Detect which cell encompasses the target text, then output its (X, Y) center coordinate. 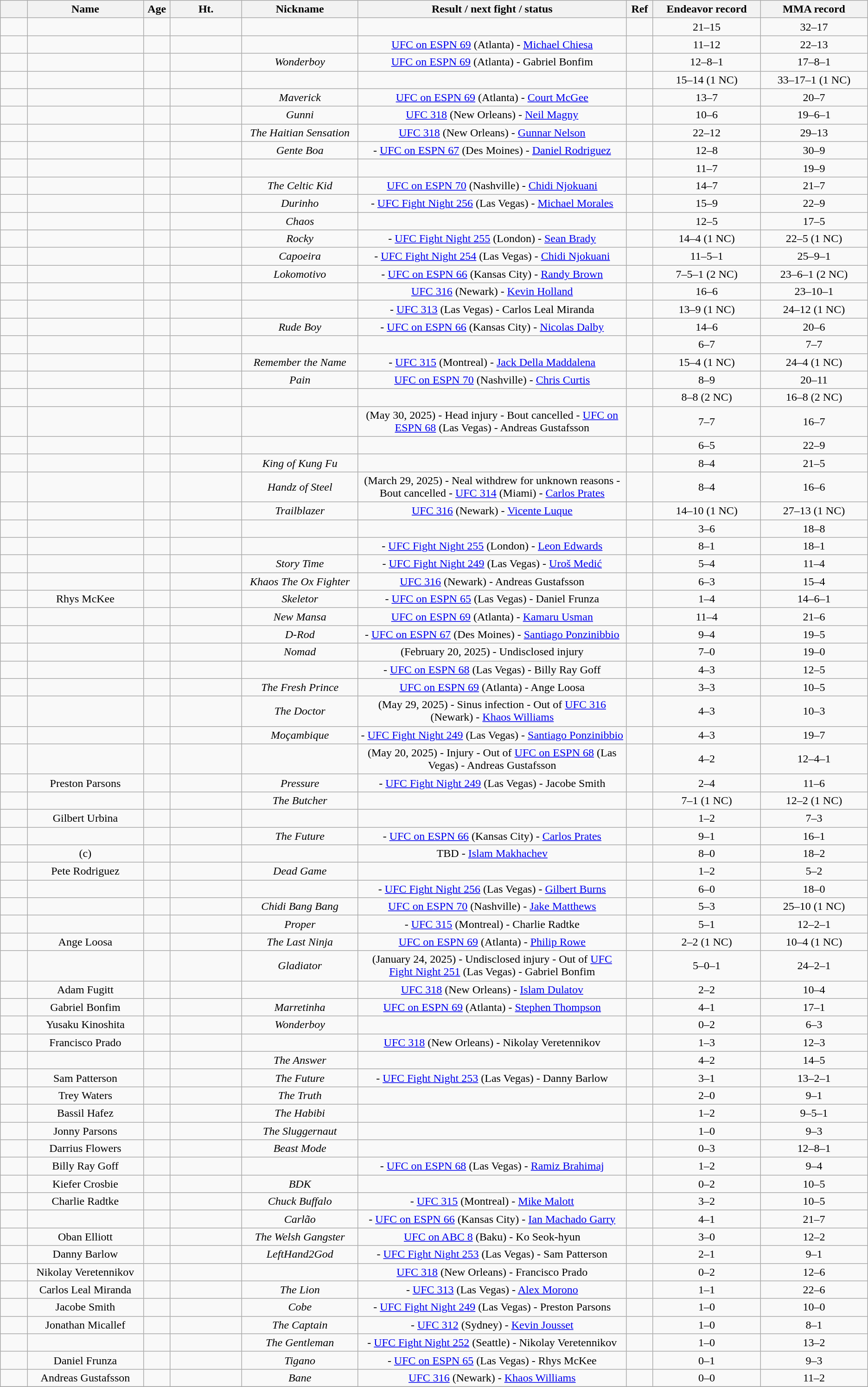
Charlie Radtke (85, 1202)
Skeletor (300, 599)
UFC on ESPN 70 (Nashville) - Jake Matthews (492, 907)
The Butcher (300, 800)
- UFC on ESPN 66 (Kansas City) - Carlos Prates (492, 836)
Maverick (300, 97)
The Gentleman (300, 1342)
UFC on ESPN 70 (Nashville) - Chris Curtis (492, 380)
33–17–1 (1 NC) (814, 80)
BDK (300, 1184)
Chuck Buffalo (300, 1202)
- UFC Fight Night 252 (Seattle) - Nikolay Veretennikov (492, 1342)
Remember the Name (300, 362)
- UFC on ESPN 66 (Kansas City) - Nicolas Dalby (492, 327)
Gabriel Bonfim (85, 1007)
Bane (300, 1378)
- UFC Fight Night 249 (Las Vegas) - Uroš Medić (492, 564)
Beast Mode (300, 1149)
19–7 (814, 735)
19–5 (814, 634)
18–0 (814, 889)
The Habibi (300, 1113)
Rude Boy (300, 327)
3–1 (707, 1078)
Rocky (300, 239)
- UFC Fight Night 256 (Las Vegas) - Michael Morales (492, 203)
Gunni (300, 115)
- UFC on ESPN 65 (Las Vegas) - Rhys McKee (492, 1360)
Marretinha (300, 1007)
1–1 (707, 1290)
- UFC on ESPN 65 (Las Vegas) - Daniel Frunza (492, 599)
13–7 (707, 97)
5–2 (814, 871)
11–5–1 (707, 256)
12–2 (814, 1237)
- UFC Fight Night 255 (London) - Sean Brady (492, 239)
Sam Patterson (85, 1078)
(March 29, 2025) - Neal withdrew for unknown reasons - Bout cancelled - UFC 314 (Miami) - Carlos Prates (492, 487)
18–1 (814, 546)
10–6 (707, 115)
19–0 (814, 652)
5–0–1 (707, 965)
10–3 (814, 711)
UFC on ESPN 69 (Atlanta) - Michael Chiesa (492, 45)
- UFC on ESPN 67 (Des Moines) - Daniel Rodriguez (492, 150)
UFC 316 (Newark) - Kevin Holland (492, 292)
Result / next fight / status (492, 9)
Lokomotivo (300, 274)
Gilbert Urbina (85, 818)
- UFC on ESPN 68 (Las Vegas) - Ramiz Brahimaj (492, 1166)
6–5 (707, 445)
UFC on ESPN 69 (Atlanta) - Philip Rowe (492, 942)
The Fresh Prince (300, 687)
32–17 (814, 27)
- UFC 315 (Montreal) - Jack Della Maddalena (492, 362)
6–0 (707, 889)
MMA record (814, 9)
3–2 (707, 1202)
11–12 (707, 45)
Ht. (206, 9)
20–6 (814, 327)
UFC 318 (New Orleans) - Francisco Prado (492, 1272)
1–4 (707, 599)
8–0 (707, 854)
8–9 (707, 380)
Age (157, 9)
UFC 318 (New Orleans) - Gunnar Nelson (492, 133)
22–13 (814, 45)
14–10 (1 NC) (707, 511)
12–4–1 (814, 759)
- UFC 312 (Sydney) - Kevin Jousset (492, 1325)
Handz of Steel (300, 487)
D-Rod (300, 634)
Danny Barlow (85, 1254)
Ange Loosa (85, 942)
24–2–1 (814, 965)
Jonny Parsons (85, 1131)
29–13 (814, 133)
UFC 318 (New Orleans) - Islam Dulatov (492, 990)
16–7 (814, 421)
The Haitian Sensation (300, 133)
Endeavor record (707, 9)
Rhys McKee (85, 599)
LeftHand2God (300, 1254)
27–13 (1 NC) (814, 511)
Yusaku Kinoshita (85, 1025)
Trailblazer (300, 511)
30–9 (814, 150)
14–6 (707, 327)
11–6 (814, 783)
UFC 316 (Newark) - Vicente Luque (492, 511)
12–6 (814, 1272)
Jonathan Micallef (85, 1325)
12–2–1 (814, 924)
Chaos (300, 221)
Gladiator (300, 965)
The Captain (300, 1325)
- UFC 313 (Las Vegas) - Carlos Leal Miranda (492, 309)
Oban Elliott (85, 1237)
16–8 (2 NC) (814, 397)
2–2 (707, 990)
16–1 (814, 836)
6–7 (707, 345)
10–0 (814, 1307)
(May 29, 2025) - Sinus infection - Out of UFC 316 (Newark) - Khaos Williams (492, 711)
3–6 (707, 528)
Darrius Flowers (85, 1149)
Pain (300, 380)
- UFC on ESPN 67 (Des Moines) - Santiago Ponzinibbio (492, 634)
- UFC on ESPN 66 (Kansas City) - Randy Brown (492, 274)
17–5 (814, 221)
13–9 (1 NC) (707, 309)
UFC 318 (New Orleans) - Neil Magny (492, 115)
Moçambique (300, 735)
18–2 (814, 854)
(May 20, 2025) - Injury - Out of UFC on ESPN 68 (Las Vegas) - Andreas Gustafsson (492, 759)
7–3 (814, 818)
Pressure (300, 783)
The Celtic Kid (300, 185)
Carlão (300, 1219)
Capoeira (300, 256)
New Mansa (300, 617)
- UFC Fight Night 249 (Las Vegas) - Jacobe Smith (492, 783)
Gente Boa (300, 150)
The Answer (300, 1060)
- UFC 315 (Montreal) - Charlie Radtke (492, 924)
The Sluggernaut (300, 1131)
Bassil Hafez (85, 1113)
12–3 (814, 1042)
2–2 (1 NC) (707, 942)
UFC on ESPN 69 (Atlanta) - Stephen Thompson (492, 1007)
24–12 (1 NC) (814, 309)
Story Time (300, 564)
(February 20, 2025) - Undisclosed injury (492, 652)
- UFC Fight Night 254 (Las Vegas) - Chidi Njokuani (492, 256)
Jacobe Smith (85, 1307)
Tigano (300, 1360)
Nickname (300, 9)
- UFC Fight Night 249 (Las Vegas) - Preston Parsons (492, 1307)
17–1 (814, 1007)
5–1 (707, 924)
10–4 (1 NC) (814, 942)
2–1 (707, 1254)
The Last Ninja (300, 942)
2–0 (707, 1095)
(c) (85, 854)
Kiefer Crosbie (85, 1184)
20–11 (814, 380)
13–2 (814, 1342)
15–4 (1 NC) (707, 362)
13–2–1 (814, 1078)
20–7 (814, 97)
King of Kung Fu (300, 463)
3–0 (707, 1237)
UFC on ESPN 69 (Atlanta) - Court McGee (492, 97)
21–5 (814, 463)
2–4 (707, 783)
TBD - Islam Makhachev (492, 854)
UFC on ESPN 69 (Atlanta) - Gabriel Bonfim (492, 62)
Pete Rodriguez (85, 871)
5–3 (707, 907)
14–4 (1 NC) (707, 239)
Name (85, 9)
22–12 (707, 133)
UFC 318 (New Orleans) - Nikolay Veretennikov (492, 1042)
23–10–1 (814, 292)
Daniel Frunza (85, 1360)
Billy Ray Goff (85, 1166)
15–14 (1 NC) (707, 80)
Carlos Leal Miranda (85, 1290)
14–7 (707, 185)
The Lion (300, 1290)
18–8 (814, 528)
Adam Fugitt (85, 990)
21–15 (707, 27)
25–10 (1 NC) (814, 907)
Durinho (300, 203)
- UFC 315 (Montreal) - Mike Malott (492, 1202)
UFC on ESPN 69 (Atlanta) - Kamaru Usman (492, 617)
(January 24, 2025) - Undisclosed injury - Out of UFC Fight Night 251 (Las Vegas) - Gabriel Bonfim (492, 965)
14–5 (814, 1060)
- UFC on ESPN 66 (Kansas City) - Ian Machado Garry (492, 1219)
UFC 316 (Newark) - Andreas Gustafsson (492, 582)
10–4 (814, 990)
19–9 (814, 168)
- UFC Fight Night 256 (Las Vegas) - Gilbert Burns (492, 889)
3–3 (707, 687)
7–5–1 (2 NC) (707, 274)
Francisco Prado (85, 1042)
23–6–1 (2 NC) (814, 274)
UFC 316 (Newark) - Khaos Williams (492, 1378)
22–6 (814, 1290)
- UFC Fight Night 253 (Las Vegas) - Danny Barlow (492, 1078)
(May 30, 2025) - Head injury - Bout cancelled - UFC on ESPN 68 (Las Vegas) - Andreas Gustafsson (492, 421)
Ref (640, 9)
Khaos The Ox Fighter (300, 582)
Cobe (300, 1307)
22–5 (1 NC) (814, 239)
15–9 (707, 203)
- UFC Fight Night 253 (Las Vegas) - Sam Patterson (492, 1254)
19–6–1 (814, 115)
The Doctor (300, 711)
Chidi Bang Bang (300, 907)
17–8–1 (814, 62)
UFC on ABC 8 (Baku) - Ko Seok-hyun (492, 1237)
12–2 (1 NC) (814, 800)
8–8 (2 NC) (707, 397)
UFC on ESPN 70 (Nashville) - Chidi Njokuani (492, 185)
- UFC 313 (Las Vegas) - Alex Morono (492, 1290)
Trey Waters (85, 1095)
0–1 (707, 1360)
Preston Parsons (85, 783)
15–4 (814, 582)
0–3 (707, 1149)
Andreas Gustafsson (85, 1378)
- UFC Fight Night 249 (Las Vegas) - Santiago Ponzinibbio (492, 735)
0–0 (707, 1378)
The Welsh Gangster (300, 1237)
Proper (300, 924)
UFC on ESPN 69 (Atlanta) - Ange Loosa (492, 687)
5–4 (707, 564)
7–0 (707, 652)
Nikolay Veretennikov (85, 1272)
- UFC Fight Night 255 (London) - Leon Edwards (492, 546)
11–2 (814, 1378)
1–3 (707, 1042)
21–6 (814, 617)
Dead Game (300, 871)
The Truth (300, 1095)
Nomad (300, 652)
11–7 (707, 168)
25–9–1 (814, 256)
7–1 (1 NC) (707, 800)
24–4 (1 NC) (814, 362)
12–8 (707, 150)
9–5–1 (814, 1113)
14–6–1 (814, 599)
- UFC on ESPN 68 (Las Vegas) - Billy Ray Goff (492, 670)
